Extract the [x, y] coordinate from the center of the cell holding the provided text.  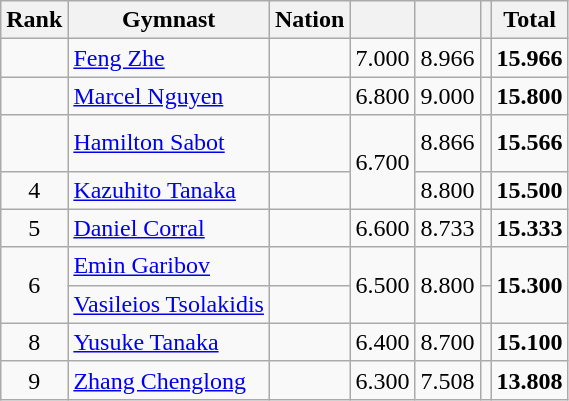
6.700 [382, 162]
Total [530, 20]
15.333 [530, 228]
Zhang Chenglong [169, 380]
15.500 [530, 190]
7.000 [382, 58]
Feng Zhe [169, 58]
8.700 [448, 342]
9 [34, 380]
8.866 [448, 143]
6.500 [382, 285]
9.000 [448, 96]
7.508 [448, 380]
Daniel Corral [169, 228]
8 [34, 342]
6 [34, 285]
15.100 [530, 342]
Gymnast [169, 20]
8.733 [448, 228]
4 [34, 190]
6.600 [382, 228]
Vasileios Tsolakidis [169, 304]
Hamilton Sabot [169, 143]
Rank [34, 20]
Nation [309, 20]
Emin Garibov [169, 266]
13.808 [530, 380]
15.800 [530, 96]
Yusuke Tanaka [169, 342]
15.966 [530, 58]
6.800 [382, 96]
5 [34, 228]
15.566 [530, 143]
Marcel Nguyen [169, 96]
6.300 [382, 380]
Kazuhito Tanaka [169, 190]
6.400 [382, 342]
15.300 [530, 285]
8.966 [448, 58]
